Return [x, y] of the center of cell containing provided text 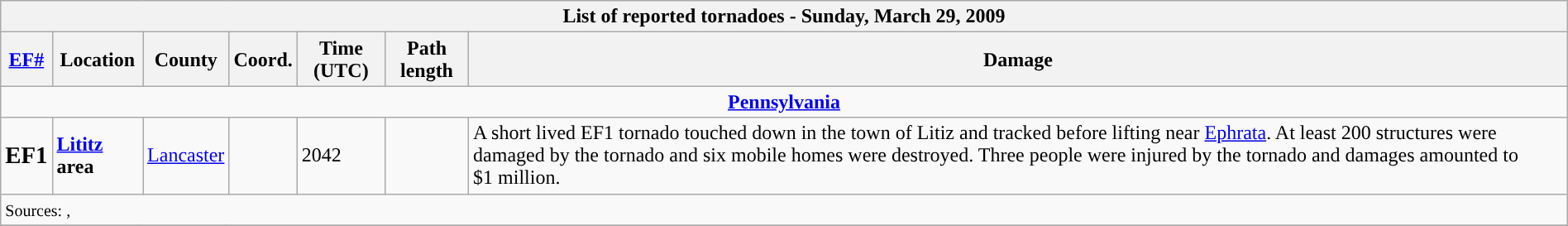
Path length [427, 60]
EF# [26, 60]
Lancaster [186, 156]
Lititz area [98, 156]
2042 [341, 156]
Location [98, 60]
EF1 [26, 156]
List of reported tornadoes - Sunday, March 29, 2009 [784, 17]
Pennsylvania [784, 102]
Coord. [263, 60]
Time (UTC) [341, 60]
County [186, 60]
Damage [1019, 60]
Sources: , [784, 209]
